Find where the given text appears and provide that cell's center as (x, y) coordinate. 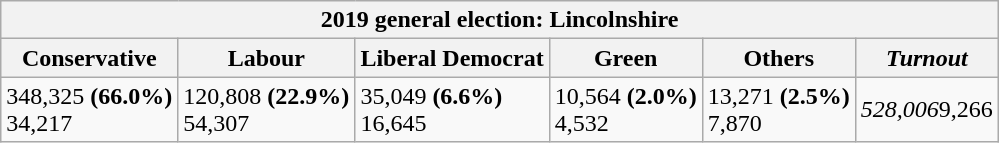
Liberal Democrat (452, 58)
13,271 (2.5%)7,870 (778, 110)
35,049 (6.6%)16,645 (452, 110)
2019 general election: Lincolnshire (500, 20)
120,808 (22.9%)54,307 (266, 110)
348,325 (66.0%)34,217 (90, 110)
Labour (266, 58)
Conservative (90, 58)
Green (626, 58)
Turnout (926, 58)
Others (778, 58)
528,0069,266 (926, 110)
10,564 (2.0%)4,532 (626, 110)
